Return the (X, Y) coordinate for the center point of the cell that contains the specified text.  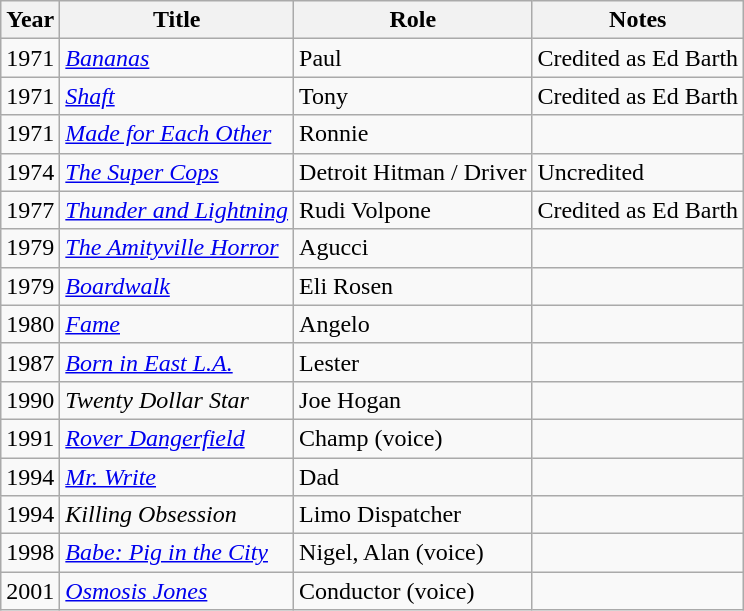
Boardwalk (177, 286)
Babe: Pig in the City (177, 553)
Made for Each Other (177, 134)
Born in East L.A. (177, 362)
1991 (30, 438)
Shaft (177, 96)
Title (177, 20)
Mr. Write (177, 477)
The Amityville Horror (177, 248)
Tony (413, 96)
Agucci (413, 248)
Role (413, 20)
Year (30, 20)
Angelo (413, 324)
Thunder and Lightning (177, 210)
Killing Obsession (177, 515)
Detroit Hitman / Driver (413, 172)
2001 (30, 591)
Twenty Dollar Star (177, 400)
Dad (413, 477)
Eli Rosen (413, 286)
1987 (30, 362)
Notes (638, 20)
1977 (30, 210)
Rudi Volpone (413, 210)
Joe Hogan (413, 400)
Limo Dispatcher (413, 515)
Uncredited (638, 172)
1974 (30, 172)
Osmosis Jones (177, 591)
Rover Dangerfield (177, 438)
1980 (30, 324)
Champ (voice) (413, 438)
Ronnie (413, 134)
Bananas (177, 58)
Nigel, Alan (voice) (413, 553)
Fame (177, 324)
Paul (413, 58)
The Super Cops (177, 172)
1990 (30, 400)
1998 (30, 553)
Lester (413, 362)
Conductor (voice) (413, 591)
